Provide the (X, Y) coordinate of the cell's center where the given text is located.  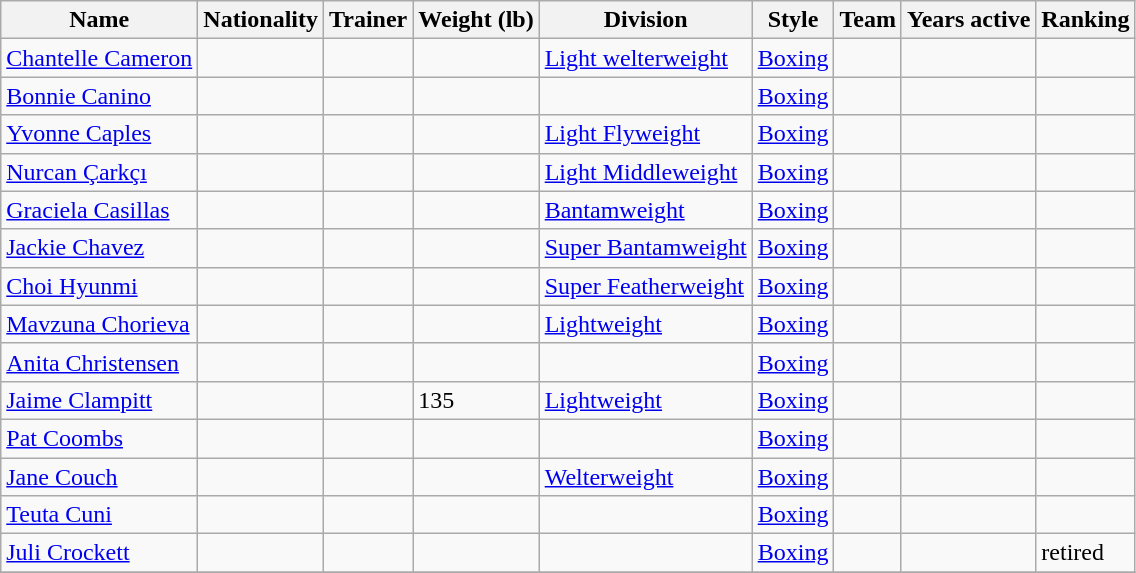
135 (476, 400)
Division (646, 20)
Light Flyweight (646, 134)
Jackie Chavez (100, 248)
Trainer (368, 20)
Name (100, 20)
Teuta Cuni (100, 515)
Chantelle Cameron (100, 58)
Jaime Clampitt (100, 400)
Mavzuna Chorieva (100, 324)
Welterweight (646, 477)
Pat Coombs (100, 438)
Yvonne Caples (100, 134)
Bantamweight (646, 210)
Jane Couch (100, 477)
Style (793, 20)
Super Bantamweight (646, 248)
Anita Christensen (100, 362)
Ranking (1086, 20)
Choi Hyunmi (100, 286)
Super Featherweight (646, 286)
Light Middleweight (646, 172)
retired (1086, 553)
Weight (lb) (476, 20)
Juli Crockett (100, 553)
Bonnie Canino (100, 96)
Team (868, 20)
Nationality (261, 20)
Graciela Casillas (100, 210)
Nurcan Çarkçı (100, 172)
Light welterweight (646, 58)
Years active (968, 20)
